Scan for the cell matching the given text and deliver its (X, Y) coordinate at center. 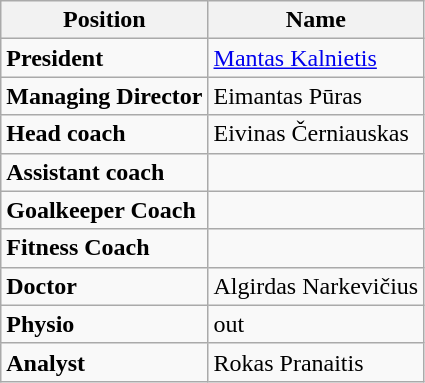
Name (316, 20)
Analyst (104, 362)
Eivinas Černiauskas (316, 134)
Algirdas Narkevičius (316, 286)
Position (104, 20)
Managing Director (104, 96)
Doctor (104, 286)
out (316, 324)
President (104, 58)
Physio (104, 324)
Head coach (104, 134)
Fitness Coach (104, 248)
Rokas Pranaitis (316, 362)
Mantas Kalnietis (316, 58)
Goalkeeper Coach (104, 210)
Eimantas Pūras (316, 96)
Assistant coach (104, 172)
